Extract the [X, Y] coordinate from the center of the cell holding the provided text.  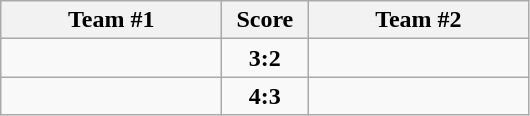
Team #1 [112, 20]
4:3 [265, 96]
Score [265, 20]
Team #2 [418, 20]
3:2 [265, 58]
